Find where the given text appears and provide that cell's center as (x, y) coordinate. 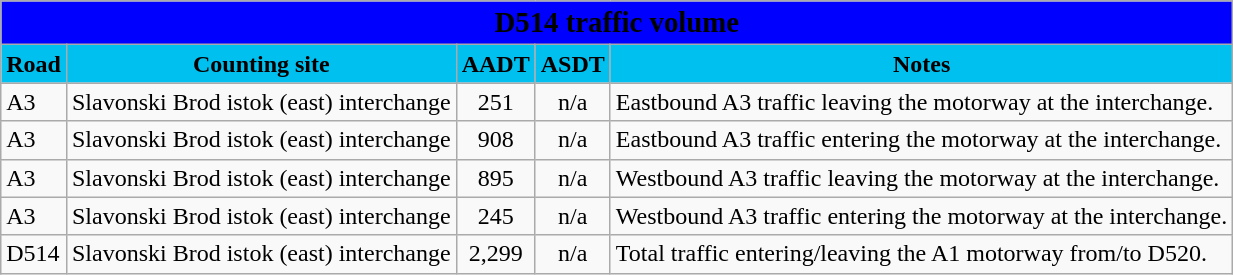
Westbound A3 traffic leaving the motorway at the interchange. (921, 178)
ASDT (572, 64)
D514 (34, 254)
Westbound A3 traffic entering the motorway at the interchange. (921, 216)
245 (496, 216)
D514 traffic volume (617, 23)
Total traffic entering/leaving the A1 motorway from/to D520. (921, 254)
Notes (921, 64)
2,299 (496, 254)
895 (496, 178)
Road (34, 64)
AADT (496, 64)
908 (496, 140)
Counting site (261, 64)
Eastbound A3 traffic leaving the motorway at the interchange. (921, 102)
Eastbound A3 traffic entering the motorway at the interchange. (921, 140)
251 (496, 102)
